Identify which cell holds the provided text, then report its [x, y] central coordinate. 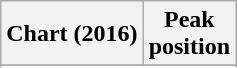
Chart (2016) [72, 34]
Peak position [189, 34]
